Detect which cell encompasses the target text, then output its (X, Y) center coordinate. 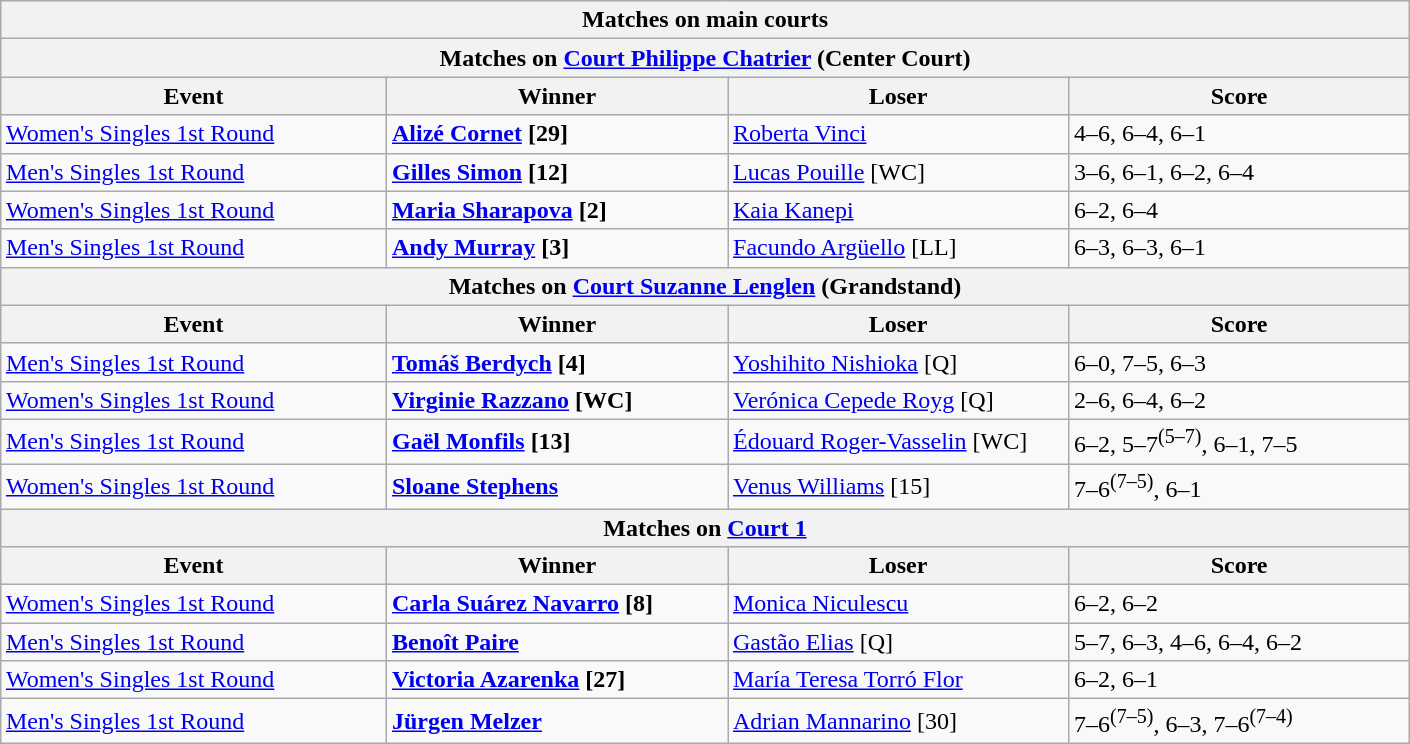
Benoît Paire (556, 642)
Matches on Court Suzanne Lenglen (Grandstand) (704, 286)
Monica Niculescu (898, 604)
Jürgen Melzer (556, 722)
Facundo Argüello [LL] (898, 248)
Carla Suárez Navarro [8] (556, 604)
Kaia Kanepi (898, 210)
Sloane Stephens (556, 486)
Matches on Court Philippe Chatrier (Center Court) (704, 58)
6–3, 6–3, 6–1 (1240, 248)
7–6(7–5), 6–1 (1240, 486)
Tomáš Berdych [4] (556, 362)
Andy Murray [3] (556, 248)
Yoshihito Nishioka [Q] (898, 362)
Venus Williams [15] (898, 486)
Victoria Azarenka [27] (556, 680)
Matches on Court 1 (704, 528)
Alizé Cornet [29] (556, 134)
6–2, 5–7(5–7), 6–1, 7–5 (1240, 442)
5–7, 6–3, 4–6, 6–4, 6–2 (1240, 642)
Verónica Cepede Royg [Q] (898, 400)
6–2, 6–1 (1240, 680)
7–6(7–5), 6–3, 7–6(7–4) (1240, 722)
Roberta Vinci (898, 134)
Gilles Simon [12] (556, 172)
Maria Sharapova [2] (556, 210)
María Teresa Torró Flor (898, 680)
Édouard Roger-Vasselin [WC] (898, 442)
Gastão Elias [Q] (898, 642)
Virginie Razzano [WC] (556, 400)
Adrian Mannarino [30] (898, 722)
Matches on main courts (704, 20)
6–2, 6–2 (1240, 604)
6–2, 6–4 (1240, 210)
Lucas Pouille [WC] (898, 172)
6–0, 7–5, 6–3 (1240, 362)
3–6, 6–1, 6–2, 6–4 (1240, 172)
Gaël Monfils [13] (556, 442)
4–6, 6–4, 6–1 (1240, 134)
2–6, 6–4, 6–2 (1240, 400)
